Pinpoint the cell where the given text exists, returning its (x, y) midpoint coordinate. 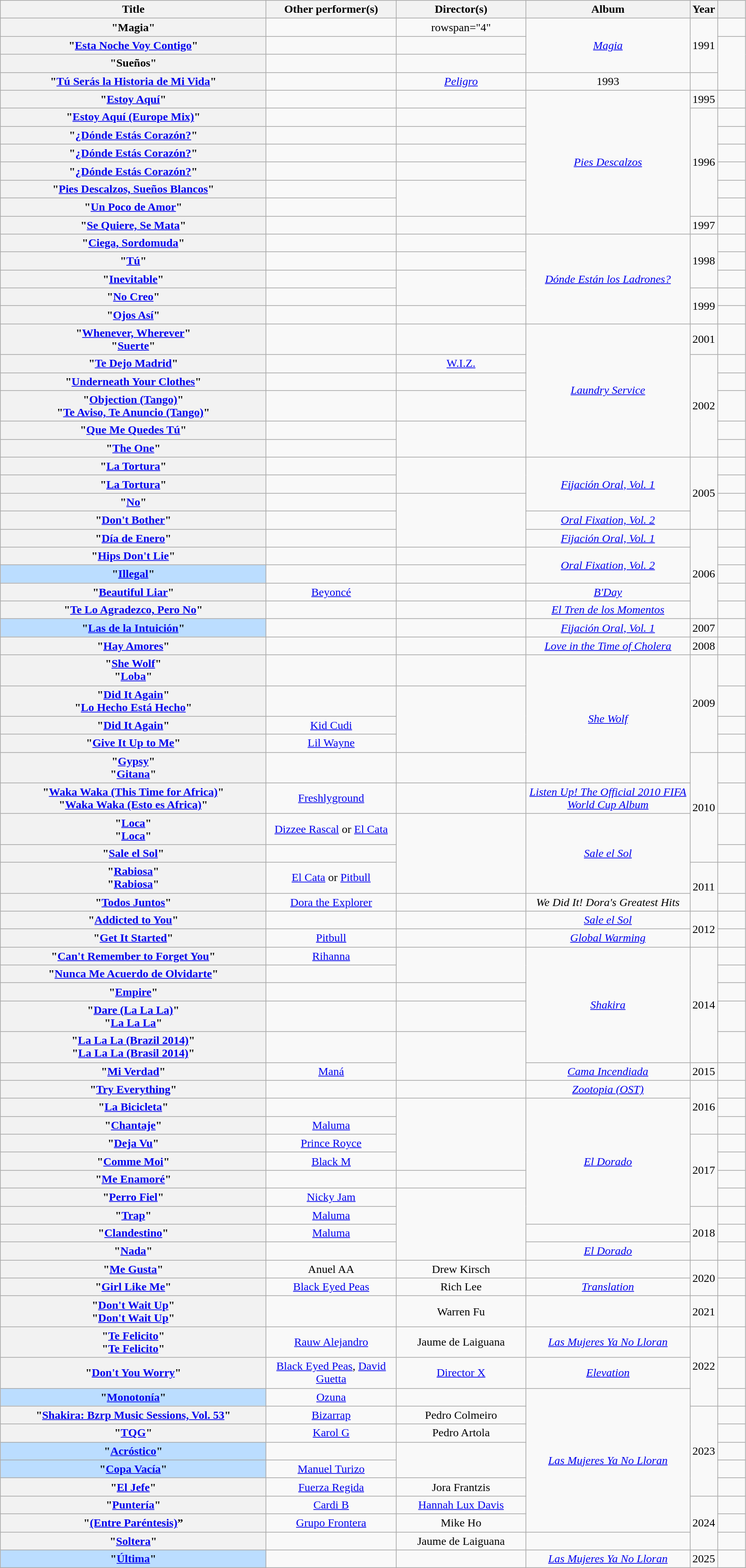
Black Eyed Peas, David Guetta (331, 1373)
2009 (704, 703)
Director(s) (461, 9)
Bizarrap (331, 1415)
"Try Everything" (133, 1089)
2011 (704, 887)
2017 (704, 1170)
She Wolf (608, 719)
"Can't Remember to Forget You" (133, 956)
Anuel AA (331, 1269)
Manuel Turizo (331, 1469)
"Don't Bother" (133, 520)
2021 (704, 1312)
"Empire" (133, 992)
We Did It! Dora's Greatest Hits (608, 902)
Cama Incendiada (608, 1071)
"Sueños" (133, 63)
Rauw Alejandro (331, 1342)
"Illegal" (133, 574)
Director X (461, 1373)
"Te Lo Agradezco, Pero No" (133, 610)
1991 (704, 45)
Karol G (331, 1433)
2025 (704, 1559)
2014 (704, 1005)
1993 (608, 81)
"Gypsy" "Gitana" (133, 768)
2015 (704, 1071)
2022 (704, 1366)
2007 (704, 628)
"Chantaje" (133, 1125)
"Whenever, Wherever" "Suerte" (133, 339)
"Estoy Aquí" (133, 99)
Fuerza Regida (331, 1487)
"Nada" (133, 1251)
"El Jefe" (133, 1487)
1998 (704, 261)
Year (704, 9)
"Que Me Quedes Tú" (133, 430)
"La Bicicleta" (133, 1107)
"Get It Started" (133, 938)
"Monotonía" (133, 1397)
Hannah Lux Davis (461, 1505)
"Hips Don't Lie" (133, 556)
Rihanna (331, 956)
1997 (704, 225)
"Pies Descalzos, Sueños Blancos" (133, 189)
Prince Royce (331, 1143)
2006 (704, 574)
Rich Lee (461, 1287)
"Addicted to You" (133, 920)
"Objection (Tango)" "Te Aviso, Te Anuncio (Tango)" (133, 406)
"Puntería" (133, 1505)
"Deja Vu" (133, 1143)
"Tú Serás la Historia de Mi Vida" (133, 81)
Pedro Colmeiro (461, 1415)
"Perro Fiel" (133, 1197)
Love in the Time of Cholera (608, 646)
"Esta Noche Voy Contigo" (133, 45)
"Las de la Intuición" (133, 628)
rowspan="4" (461, 27)
Black Eyed Peas (331, 1287)
B'Day (608, 592)
1995 (704, 99)
"Rabiosa" "Rabiosa" (133, 877)
"Te Dejo Madrid" (133, 364)
Pies Descalzos (608, 162)
"Copa Vacía" (133, 1469)
"Dare (La La La)" "La La La" (133, 1016)
Dora the Explorer (331, 902)
Dizzee Rascal or El Cata (331, 829)
2024 (704, 1523)
Other performer(s) (331, 9)
"Sale el Sol" (133, 853)
Kid Cudi (331, 725)
1999 (704, 306)
Nicky Jam (331, 1197)
El Tren de los Momentos (608, 610)
"Soltera" (133, 1541)
"Todos Juntos" (133, 902)
Black M (331, 1161)
Lil Wayne (331, 743)
2018 (704, 1233)
1996 (704, 162)
"Estoy Aquí (Europe Mix)" (133, 117)
Pedro Artola (461, 1433)
"Magia" (133, 27)
"Did It Again" (133, 725)
"Beautiful Liar" (133, 592)
"Loca" "Loca" (133, 829)
"Girl Like Me" (133, 1287)
"Me Enamoré" (133, 1179)
"TQG" (133, 1433)
Album (608, 9)
"Se Quiere, Se Mata" (133, 225)
Global Warming (608, 938)
2002 (704, 406)
"Don't You Worry" (133, 1373)
"La La La (Brazil 2014)" "La La La (Brasil 2014)" (133, 1047)
"Waka Waka (This Time for Africa)" "Waka Waka (Esto es Africa)" (133, 798)
Listen Up! The Official 2010 FIFA World Cup Album (608, 798)
"Clandestino" (133, 1233)
Zootopia (OST) (608, 1089)
Jora Frantzis (461, 1487)
Title (133, 9)
2016 (704, 1107)
Magia (608, 45)
"Te Felicito""Te Felicito" (133, 1342)
"Trap" (133, 1215)
"Última" (133, 1559)
Pitbull (331, 938)
Ozuna (331, 1397)
"Give It Up to Me" (133, 743)
"Un Poco de Amor" (133, 207)
2001 (704, 339)
Dónde Están los Ladrones? (608, 279)
"Shakira: Bzrp Music Sessions, Vol. 53" (133, 1415)
"Me Gusta" (133, 1269)
2012 (704, 929)
Translation (608, 1287)
"Mi Verdad" (133, 1071)
"Inevitable" (133, 279)
2023 (704, 1451)
"(Entre Paréntesis)” (133, 1523)
"She Wolf" "Loba" (133, 670)
Maná (331, 1071)
"Don't Wait Up""Don't Wait Up" (133, 1312)
Shakira (608, 1005)
Warren Fu (461, 1312)
"Nunca Me Acuerdo de Olvidarte" (133, 974)
Beyoncé (331, 592)
Grupo Frontera (331, 1523)
Mike Ho (461, 1523)
Cardi B (331, 1505)
"Did It Again" "Lo Hecho Está Hecho" (133, 701)
"Acróstico" (133, 1451)
"The One" (133, 448)
"Ciega, Sordomuda" (133, 243)
"Día de Enero" (133, 538)
Peligro (461, 81)
"Comme Moi" (133, 1161)
2020 (704, 1278)
W.I.Z. (461, 364)
Laundry Service (608, 390)
El Cata or Pitbull (331, 877)
2008 (704, 646)
"Ojos Así" (133, 315)
"Underneath Your Clothes" (133, 381)
2010 (704, 807)
Elevation (608, 1373)
"Tú" (133, 261)
"No Creo" (133, 297)
2005 (704, 493)
Drew Kirsch (461, 1269)
"Hay Amores" (133, 646)
"No" (133, 502)
Freshlyground (331, 798)
